Return the (x, y) coordinate for the center point of the cell that contains the specified text.  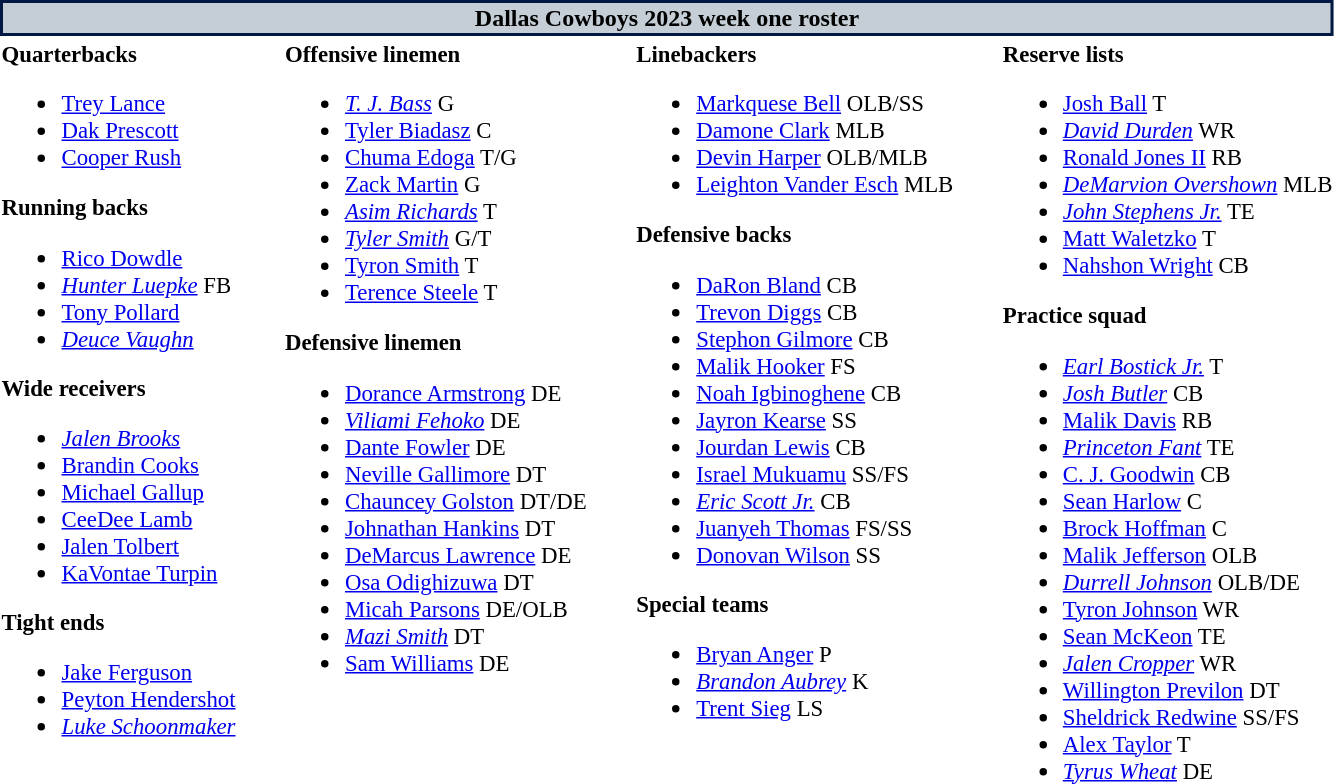
Dallas Cowboys 2023 week one roster (667, 18)
